For the text-containing cell, return its midpoint in [X, Y] coordinate format. 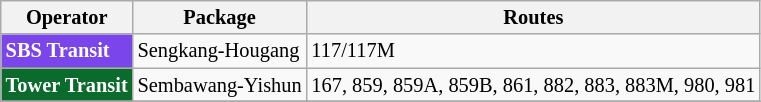
Operator [67, 17]
Routes [533, 17]
Sembawang-Yishun [220, 85]
Tower Transit [67, 85]
117/117M [533, 51]
Sengkang-Hougang [220, 51]
167, 859, 859A, 859B, 861, 882, 883, 883M, 980, 981 [533, 85]
SBS Transit [67, 51]
Package [220, 17]
